Provide the [X, Y] coordinate of the cell's center where the given text is located.  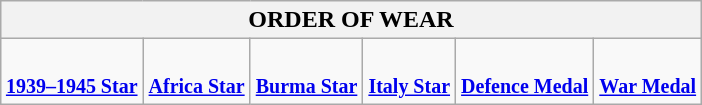
War Medal [648, 72]
Defence Medal [525, 72]
ORDER OF WEAR [350, 20]
1939–1945 Star [72, 72]
Italy Star [410, 72]
Africa Star [196, 72]
Burma Star [306, 72]
